Identify which cell holds the provided text, then report its [x, y] central coordinate. 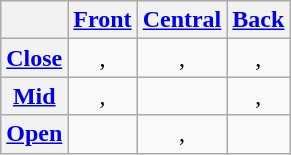
Back [258, 20]
Central [182, 20]
Front [102, 20]
Open [34, 134]
Close [34, 58]
Mid [34, 96]
